Search for the cell housing the specified text and yield its [x, y] center coordinate. 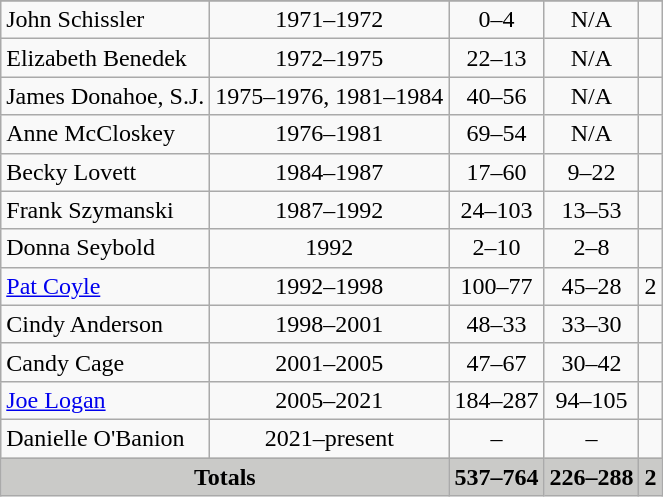
Elizabeth Benedek [106, 58]
John Schissler [106, 20]
0–4 [496, 20]
1975–1976, 1981–1984 [330, 96]
1972–1975 [330, 58]
Pat Coyle [106, 286]
13–53 [592, 210]
94–105 [592, 400]
537–764 [496, 477]
Cindy Anderson [106, 324]
24–103 [496, 210]
1998–2001 [330, 324]
40–56 [496, 96]
1992–1998 [330, 286]
James Donahoe, S.J. [106, 96]
17–60 [496, 172]
2005–2021 [330, 400]
48–33 [496, 324]
Totals [225, 477]
1984–1987 [330, 172]
Anne McCloskey [106, 134]
1987–1992 [330, 210]
2–8 [592, 248]
9–22 [592, 172]
1992 [330, 248]
45–28 [592, 286]
47–67 [496, 362]
226–288 [592, 477]
33–30 [592, 324]
Candy Cage [106, 362]
Frank Szymanski [106, 210]
Danielle O'Banion [106, 438]
1971–1972 [330, 20]
Joe Logan [106, 400]
22–13 [496, 58]
1976–1981 [330, 134]
2021–present [330, 438]
Becky Lovett [106, 172]
184–287 [496, 400]
Donna Seybold [106, 248]
2001–2005 [330, 362]
30–42 [592, 362]
100–77 [496, 286]
2–10 [496, 248]
69–54 [496, 134]
